Provide the (X, Y) coordinate of the cell's center where the given text is located.  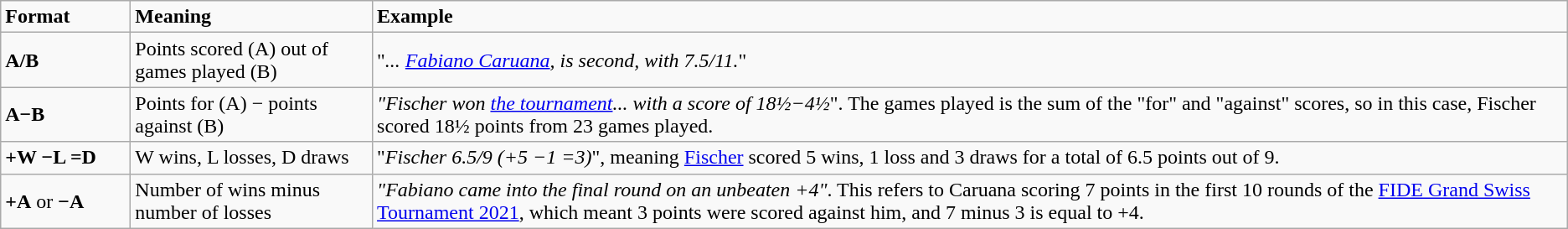
Format (65, 17)
"Fischer 6.5/9 (+5 −1 =3)", meaning Fischer scored 5 wins, 1 loss and 3 draws for a total of 6.5 points out of 9. (970, 158)
+A or −A (65, 201)
A/B (65, 60)
Points for (A) − points against (B) (251, 114)
+W −L =D (65, 158)
Number of wins minus number of losses (251, 201)
W wins, L losses, D draws (251, 158)
"... Fabiano Caruana, is second, with 7.5/11." (970, 60)
Example (970, 17)
A−B (65, 114)
Points scored (A) out of games played (B) (251, 60)
Meaning (251, 17)
